Capture the cell that displays the provided text and extract its [x, y] central coordinate. 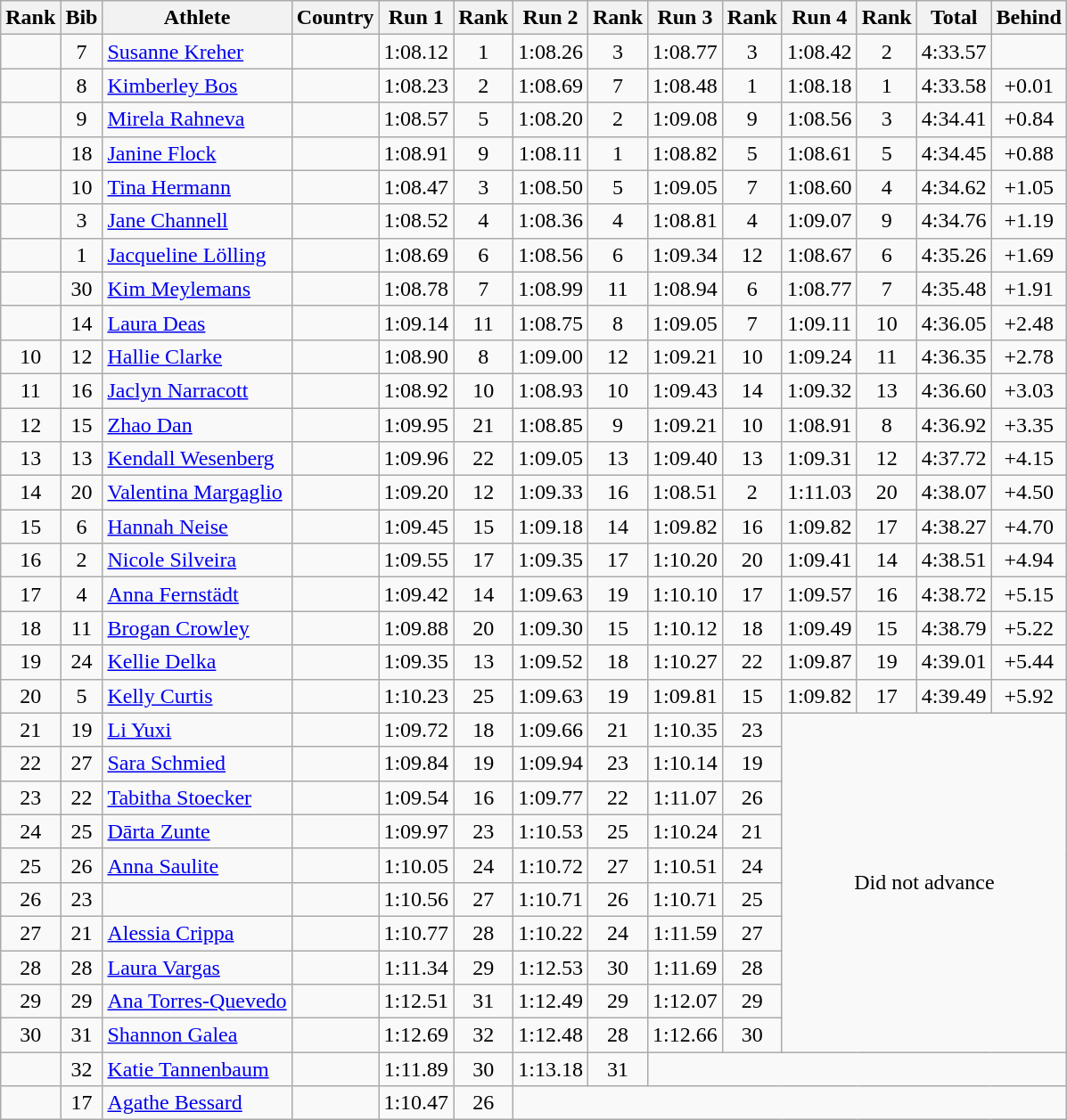
Jaclyn Narracott [197, 390]
+4.94 [1029, 560]
Shannon Galea [197, 1035]
Valentina Margaglio [197, 493]
1:08.23 [416, 86]
Kendall Wesenberg [197, 459]
Dārta Zunte [197, 831]
1:09.87 [819, 662]
1:12.69 [416, 1035]
Hallie Clarke [197, 356]
1:10.24 [685, 831]
1:10.47 [416, 1103]
1:08.57 [416, 119]
+0.84 [1029, 119]
4:38.72 [954, 594]
1:09.84 [416, 764]
Kellie Delka [197, 662]
1:10.23 [416, 696]
1:09.07 [819, 221]
1:08.81 [685, 221]
1:09.41 [819, 560]
1:08.11 [551, 153]
1:08.12 [416, 52]
+4.15 [1029, 459]
Janine Flock [197, 153]
1:11.69 [685, 967]
1:09.32 [819, 390]
4:39.01 [954, 662]
1:13.18 [551, 1069]
1:11.03 [819, 493]
+2.48 [1029, 323]
1:08.85 [551, 425]
1:08.78 [416, 289]
1:08.20 [551, 119]
Sara Schmied [197, 764]
4:34.76 [954, 221]
+1.05 [1029, 187]
1:08.82 [685, 153]
1:12.49 [551, 1001]
4:36.92 [954, 425]
1:08.42 [819, 52]
1:08.99 [551, 289]
1:08.36 [551, 221]
1:09.96 [416, 459]
1:11.07 [685, 797]
4:38.51 [954, 560]
1:08.50 [551, 187]
Athlete [197, 18]
1:08.60 [819, 187]
+1.91 [1029, 289]
1:12.07 [685, 1001]
1:09.57 [819, 594]
Behind [1029, 18]
Run 3 [685, 18]
+5.22 [1029, 628]
4:38.27 [954, 527]
4:36.05 [954, 323]
+1.19 [1029, 221]
Nicole Silveira [197, 560]
1:10.22 [551, 933]
1:09.72 [416, 730]
+0.01 [1029, 86]
1:08.26 [551, 52]
1:09.30 [551, 628]
1:11.59 [685, 933]
Jane Channell [197, 221]
1:09.88 [416, 628]
Run 4 [819, 18]
4:37.72 [954, 459]
1:08.47 [416, 187]
Run 1 [416, 18]
4:35.26 [954, 255]
1:09.20 [416, 493]
1:08.52 [416, 221]
4:39.49 [954, 696]
1:09.43 [685, 390]
Tabitha Stoecker [197, 797]
+4.50 [1029, 493]
1:10.51 [685, 865]
1:12.66 [685, 1035]
Jacqueline Lölling [197, 255]
1:10.05 [416, 865]
1:09.14 [416, 323]
1:12.53 [551, 967]
1:09.77 [551, 797]
1:09.52 [551, 662]
Li Yuxi [197, 730]
1:10.35 [685, 730]
+5.44 [1029, 662]
Kelly Curtis [197, 696]
1:09.55 [416, 560]
Total [954, 18]
1:10.20 [685, 560]
1:12.48 [551, 1035]
Anna Saulite [197, 865]
1:09.08 [685, 119]
4:33.57 [954, 52]
4:33.58 [954, 86]
+0.88 [1029, 153]
+4.70 [1029, 527]
1:10.53 [551, 831]
1:09.97 [416, 831]
4:38.79 [954, 628]
+5.92 [1029, 696]
1:10.77 [416, 933]
1:08.93 [551, 390]
Katie Tannenbaum [197, 1069]
Ana Torres-Quevedo [197, 1001]
4:38.07 [954, 493]
+3.03 [1029, 390]
1:09.45 [416, 527]
1:08.92 [416, 390]
+2.78 [1029, 356]
Kim Meylemans [197, 289]
1:10.27 [685, 662]
Anna Fernstädt [197, 594]
Hannah Neise [197, 527]
1:09.54 [416, 797]
1:09.81 [685, 696]
1:08.90 [416, 356]
Susanne Kreher [197, 52]
Did not advance [923, 882]
1:11.89 [416, 1069]
1:09.40 [685, 459]
Brogan Crowley [197, 628]
Agathe Bessard [197, 1103]
Run 2 [551, 18]
Laura Deas [197, 323]
+5.15 [1029, 594]
1:09.42 [416, 594]
1:08.75 [551, 323]
1:09.49 [819, 628]
1:10.72 [551, 865]
4:34.62 [954, 187]
1:09.66 [551, 730]
+1.69 [1029, 255]
1:10.14 [685, 764]
1:09.95 [416, 425]
Zhao Dan [197, 425]
Tina Hermann [197, 187]
1:09.94 [551, 764]
1:09.18 [551, 527]
4:36.35 [954, 356]
1:10.12 [685, 628]
1:09.33 [551, 493]
1:09.00 [551, 356]
4:35.48 [954, 289]
Kimberley Bos [197, 86]
1:08.18 [819, 86]
Laura Vargas [197, 967]
1:12.51 [416, 1001]
4:34.41 [954, 119]
Alessia Crippa [197, 933]
4:36.60 [954, 390]
4:34.45 [954, 153]
1:11.34 [416, 967]
1:09.11 [819, 323]
Bib [82, 18]
Mirela Rahneva [197, 119]
1:10.10 [685, 594]
1:08.94 [685, 289]
+3.35 [1029, 425]
1:09.24 [819, 356]
1:08.61 [819, 153]
Country [335, 18]
1:08.48 [685, 86]
1:09.31 [819, 459]
1:09.34 [685, 255]
1:08.51 [685, 493]
1:08.67 [819, 255]
1:10.56 [416, 899]
